Provide the [x, y] coordinate of the cell's center where the given text is located.  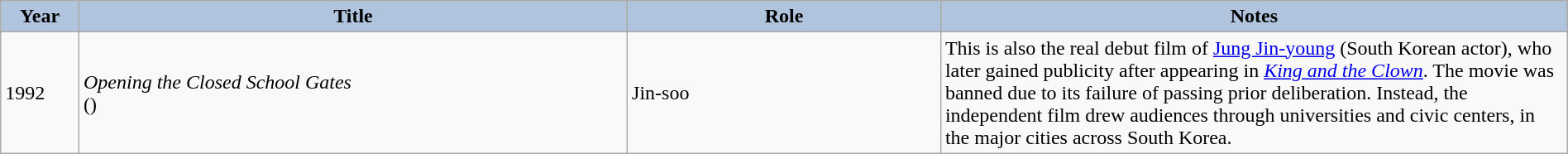
Year [40, 17]
Notes [1254, 17]
Role [784, 17]
Opening the Closed School Gates() [352, 93]
Title [352, 17]
Jin-soo [784, 93]
1992 [40, 93]
